Search for the cell housing the specified text and yield its [X, Y] center coordinate. 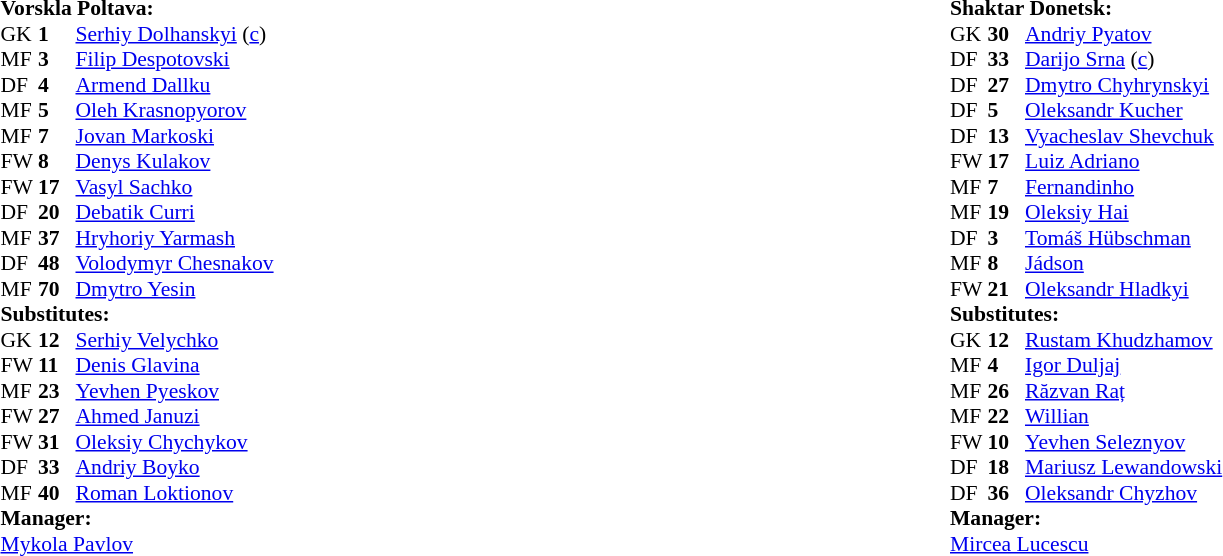
23 [57, 391]
70 [57, 289]
20 [57, 213]
Luiz Adriano [1124, 161]
Fernandinho [1124, 187]
21 [1007, 289]
Oleh Krasnopyorov [175, 111]
40 [57, 493]
Rustam Khudzhamov [1124, 340]
10 [1007, 442]
Oleksandr Chyzhov [1124, 493]
Vasyl Sachko [175, 187]
Denys Kulakov [175, 161]
Denis Glavina [175, 365]
18 [1007, 467]
Igor Duljaj [1124, 365]
Oleksandr Kucher [1124, 111]
22 [1007, 417]
Dmytro Yesin [175, 289]
37 [57, 238]
Serhiy Dolhanskyi (c) [175, 34]
Armend Dallku [175, 85]
Roman Loktionov [175, 493]
Darijo Srna (c) [1124, 59]
Ahmed Januzi [175, 417]
48 [57, 263]
31 [57, 442]
Oleksiy Hai [1124, 213]
Mariusz Lewandowski [1124, 467]
Oleksandr Hladkyi [1124, 289]
Jovan Markoski [175, 136]
Tomáš Hübschman [1124, 238]
1 [57, 34]
Volodymyr Chesnakov [175, 263]
Vyacheslav Shevchuk [1124, 136]
36 [1007, 493]
Hryhoriy Yarmash [175, 238]
Oleksiy Chychykov [175, 442]
Debatik Curri [175, 213]
Andriy Pyatov [1124, 34]
13 [1007, 136]
19 [1007, 213]
26 [1007, 391]
Serhiy Velychko [175, 340]
Andriy Boyko [175, 467]
Yevhen Seleznyov [1124, 442]
11 [57, 365]
Răzvan Raț [1124, 391]
Willian [1124, 417]
Filip Despotovski [175, 59]
Jádson [1124, 263]
Dmytro Chyhrynskyi [1124, 85]
Yevhen Pyeskov [175, 391]
30 [1007, 34]
